Return the [x, y] coordinate for the center point of the cell that contains the specified text.  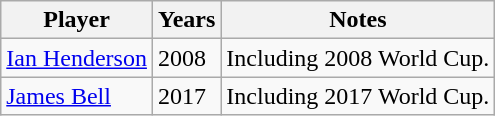
Ian Henderson [77, 58]
Player [77, 20]
2017 [186, 96]
Notes [358, 20]
James Bell [77, 96]
Including 2008 World Cup. [358, 58]
Years [186, 20]
Including 2017 World Cup. [358, 96]
2008 [186, 58]
